Pinpoint the cell where the given text exists, returning its (X, Y) midpoint coordinate. 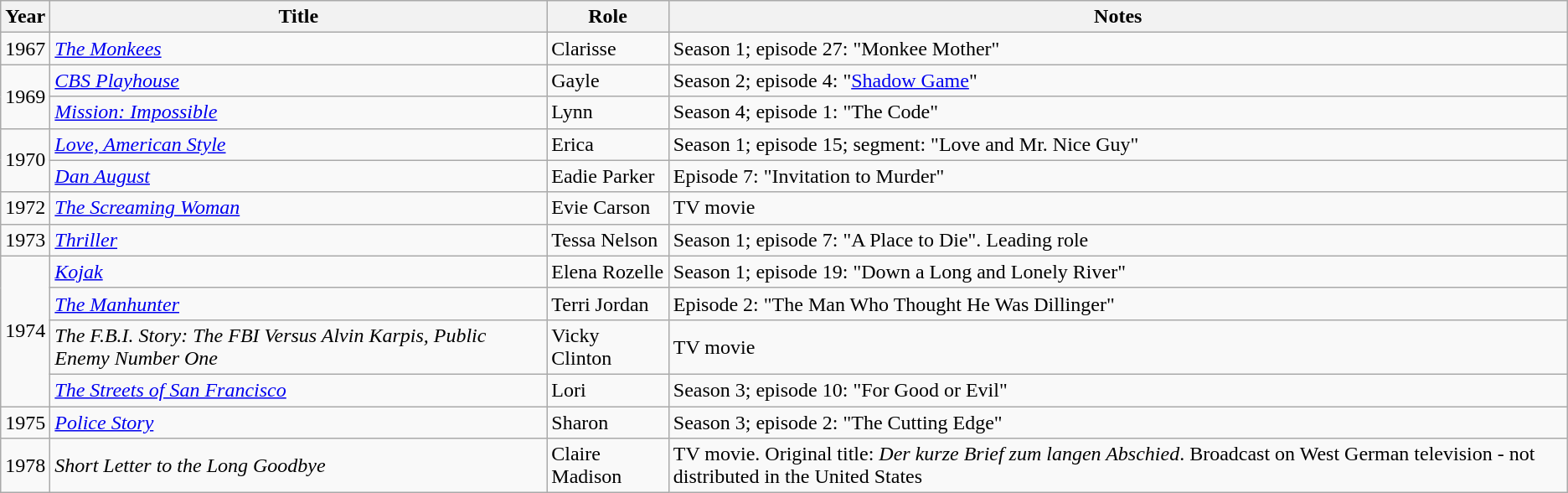
Vicky Clinton (608, 347)
Lynn (608, 112)
Season 3; episode 2: "The Cutting Edge" (1117, 422)
Episode 7: "Invitation to Murder" (1117, 176)
1972 (25, 208)
1970 (25, 160)
Terri Jordan (608, 304)
Erica (608, 144)
Thriller (298, 240)
Dan August (298, 176)
1967 (25, 49)
Elena Rozelle (608, 272)
Police Story (298, 422)
Year (25, 17)
Episode 2: "The Man Who Thought He Was Dillinger" (1117, 304)
The Manhunter (298, 304)
Eadie Parker (608, 176)
Kojak (298, 272)
The Screaming Woman (298, 208)
Season 1; episode 19: "Down a Long and Lonely River" (1117, 272)
Season 1; episode 7: "A Place to Die". Leading role (1117, 240)
The Monkees (298, 49)
Short Letter to the Long Goodbye (298, 466)
Notes (1117, 17)
Role (608, 17)
TV movie. Original title: Der kurze Brief zum langen Abschied. Broadcast on West German television - not distributed in the United States (1117, 466)
1969 (25, 96)
Mission: Impossible (298, 112)
Evie Carson (608, 208)
Love, American Style (298, 144)
1974 (25, 330)
Tessa Nelson (608, 240)
1973 (25, 240)
Season 3; episode 10: "For Good or Evil" (1117, 390)
Claire Madison (608, 466)
Season 4; episode 1: "The Code" (1117, 112)
Title (298, 17)
CBS Playhouse (298, 80)
Season 1; episode 15; segment: "Love and Mr. Nice Guy" (1117, 144)
The F.B.I. Story: The FBI Versus Alvin Karpis, Public Enemy Number One (298, 347)
Lori (608, 390)
1975 (25, 422)
1978 (25, 466)
Sharon (608, 422)
Season 1; episode 27: "Monkee Mother" (1117, 49)
The Streets of San Francisco (298, 390)
Season 2; episode 4: "Shadow Game" (1117, 80)
Clarisse (608, 49)
Gayle (608, 80)
